For the text-containing cell, return its midpoint in (x, y) coordinate format. 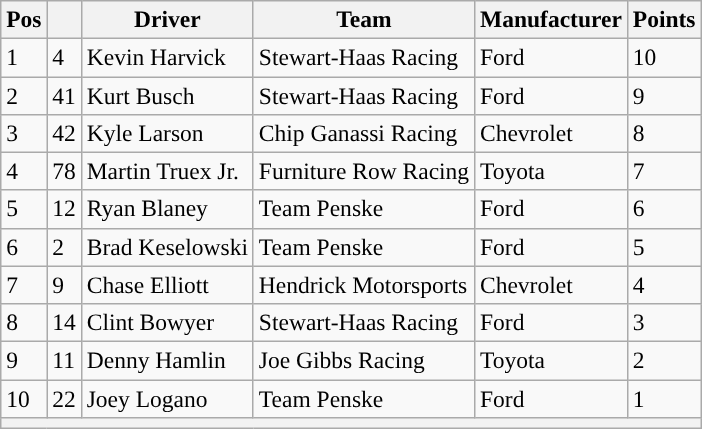
Ryan Blaney (167, 209)
Chase Elliott (167, 285)
11 (64, 360)
Kevin Harvick (167, 57)
78 (64, 171)
Team (364, 19)
41 (64, 95)
Points (664, 19)
Kurt Busch (167, 95)
22 (64, 398)
Chip Ganassi Racing (364, 133)
Joe Gibbs Racing (364, 360)
Denny Hamlin (167, 360)
Kyle Larson (167, 133)
Clint Bowyer (167, 322)
Manufacturer (552, 19)
14 (64, 322)
Furniture Row Racing (364, 171)
Brad Keselowski (167, 247)
Martin Truex Jr. (167, 171)
42 (64, 133)
Hendrick Motorsports (364, 285)
Pos (24, 19)
12 (64, 209)
Joey Logano (167, 398)
Driver (167, 19)
